Capture the cell that displays the provided text and extract its (x, y) central coordinate. 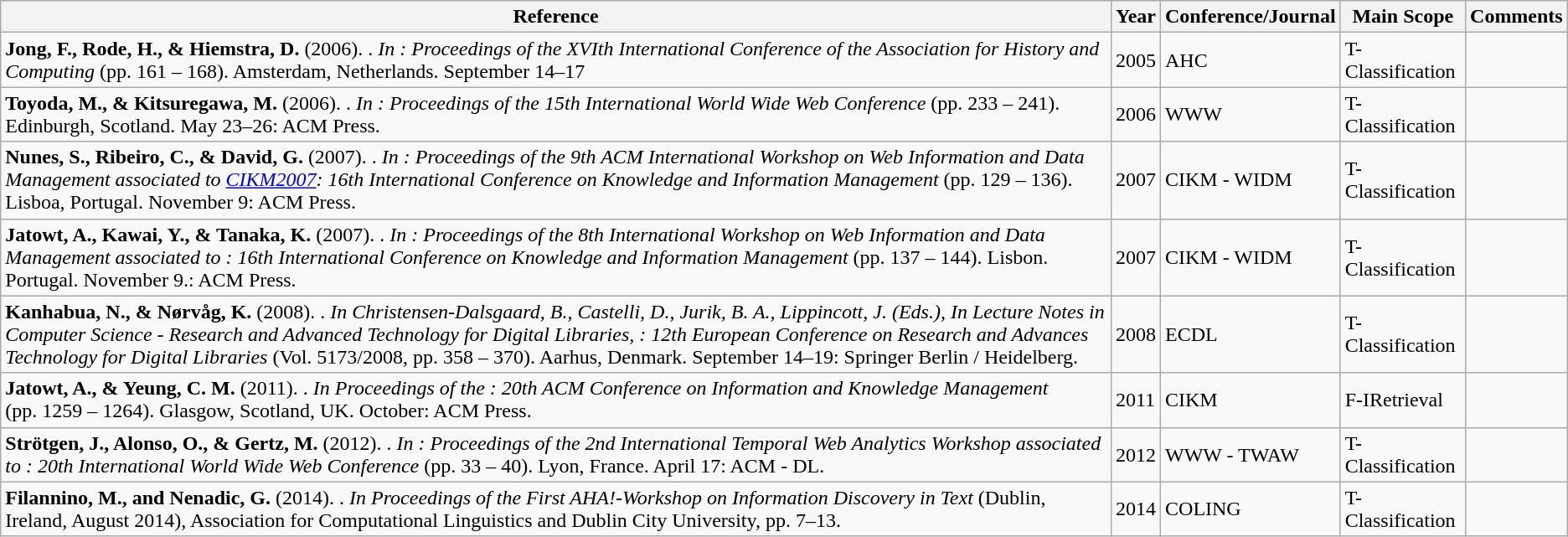
2011 (1136, 400)
2008 (1136, 334)
AHC (1251, 60)
COLING (1251, 509)
2006 (1136, 114)
CIKM (1251, 400)
ECDL (1251, 334)
Year (1136, 17)
2005 (1136, 60)
2014 (1136, 509)
Main Scope (1402, 17)
Conference/Journal (1251, 17)
Comments (1517, 17)
Reference (556, 17)
WWW (1251, 114)
WWW - TWAW (1251, 454)
2012 (1136, 454)
F-IRetrieval (1402, 400)
